Pinpoint the cell where the given text exists, returning its [x, y] midpoint coordinate. 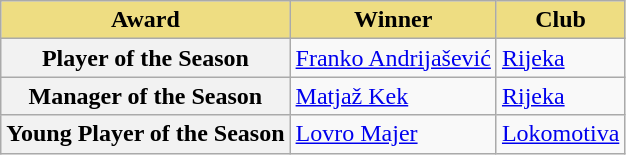
Player of the Season [146, 58]
Award [146, 20]
Lokomotiva [560, 134]
Matjaž Kek [393, 96]
Winner [393, 20]
Club [560, 20]
Lovro Majer [393, 134]
Franko Andrijašević [393, 58]
Manager of the Season [146, 96]
Young Player of the Season [146, 134]
